Return the (X, Y) coordinate for the center point of the cell that contains the specified text.  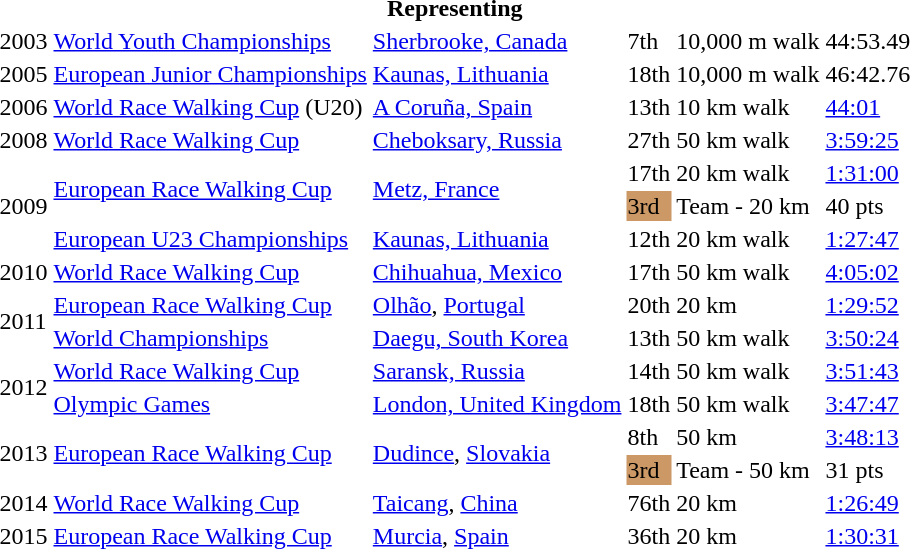
Taicang, China (497, 503)
Sherbrooke, Canada (497, 41)
Dudince, Slovakia (497, 454)
Daegu, South Korea (497, 338)
World Youth Championships (210, 41)
London, United Kingdom (497, 404)
76th (649, 503)
Team - 50 km (748, 470)
7th (649, 41)
8th (649, 437)
Cheboksary, Russia (497, 140)
Olhão, Portugal (497, 305)
Metz, France (497, 190)
27th (649, 140)
European U23 Championships (210, 239)
12th (649, 239)
Team - 20 km (748, 206)
50 km (748, 437)
10 km walk (748, 107)
World Race Walking Cup (U20) (210, 107)
20th (649, 305)
Saransk, Russia (497, 371)
World Championships (210, 338)
Chihuahua, Mexico (497, 272)
Olympic Games (210, 404)
14th (649, 371)
A Coruña, Spain (497, 107)
European Junior Championships (210, 74)
